Locate the cell with the specified text and output its (X, Y) center coordinate. 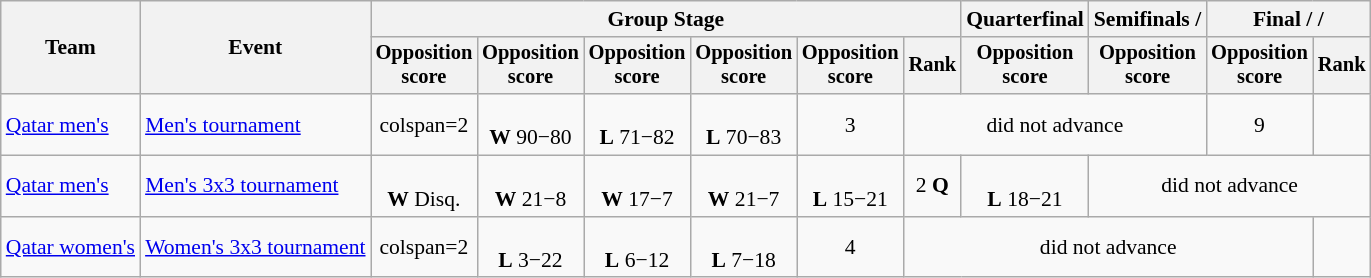
L 3−22 (530, 248)
L 18−21 (1025, 186)
L 71−82 (638, 124)
Group Stage (666, 19)
Quarterfinal (1025, 19)
L 6−12 (638, 248)
Final / / (1288, 19)
4 (850, 248)
W 21−8 (530, 186)
Semifinals / (1148, 19)
L 70−83 (744, 124)
9 (1260, 124)
W 90−80 (530, 124)
Qatar women's (70, 248)
L 7−18 (744, 248)
W Disq. (424, 186)
W 17−7 (638, 186)
L 15−21 (850, 186)
Event (256, 48)
Men's 3x3 tournament (256, 186)
W 21−7 (744, 186)
2 Q (933, 186)
3 (850, 124)
Women's 3x3 tournament (256, 248)
Men's tournament (256, 124)
Team (70, 48)
